Provide the [X, Y] coordinate of the cell's center where the given text is located.  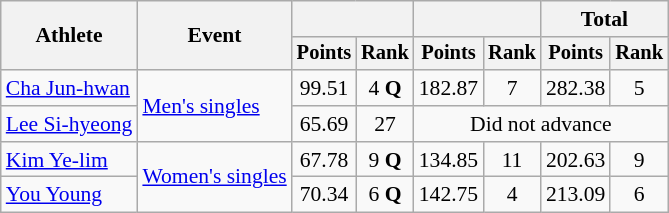
Did not advance [541, 124]
4 [512, 195]
65.69 [324, 124]
6 [639, 195]
182.87 [448, 88]
282.38 [576, 88]
Total [604, 19]
5 [639, 88]
142.75 [448, 195]
Athlete [70, 36]
Event [214, 36]
99.51 [324, 88]
Lee Si-hyeong [70, 124]
7 [512, 88]
134.85 [448, 160]
Men's singles [214, 106]
Kim Ye-lim [70, 160]
70.34 [324, 195]
4 Q [385, 88]
67.78 [324, 160]
You Young [70, 195]
Women's singles [214, 178]
Cha Jun-hwan [70, 88]
27 [385, 124]
9 [639, 160]
202.63 [576, 160]
213.09 [576, 195]
11 [512, 160]
9 Q [385, 160]
6 Q [385, 195]
